Determine the (x, y) coordinate at the center of the cell enclosing the given text.  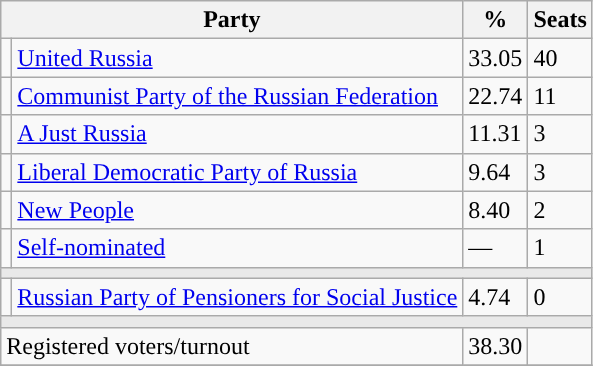
Communist Party of the Russian Federation (238, 96)
— (496, 248)
4.74 (496, 297)
A Just Russia (238, 134)
Russian Party of Pensioners for Social Justice (238, 297)
33.05 (496, 58)
8.40 (496, 210)
11 (560, 96)
Seats (560, 20)
New People (238, 210)
Liberal Democratic Party of Russia (238, 172)
Self-nominated (238, 248)
22.74 (496, 96)
% (496, 20)
United Russia (238, 58)
11.31 (496, 134)
Registered voters/turnout (232, 346)
0 (560, 297)
Party (232, 20)
9.64 (496, 172)
38.30 (496, 346)
1 (560, 248)
2 (560, 210)
40 (560, 58)
